Detect which cell encompasses the target text, then output its (x, y) center coordinate. 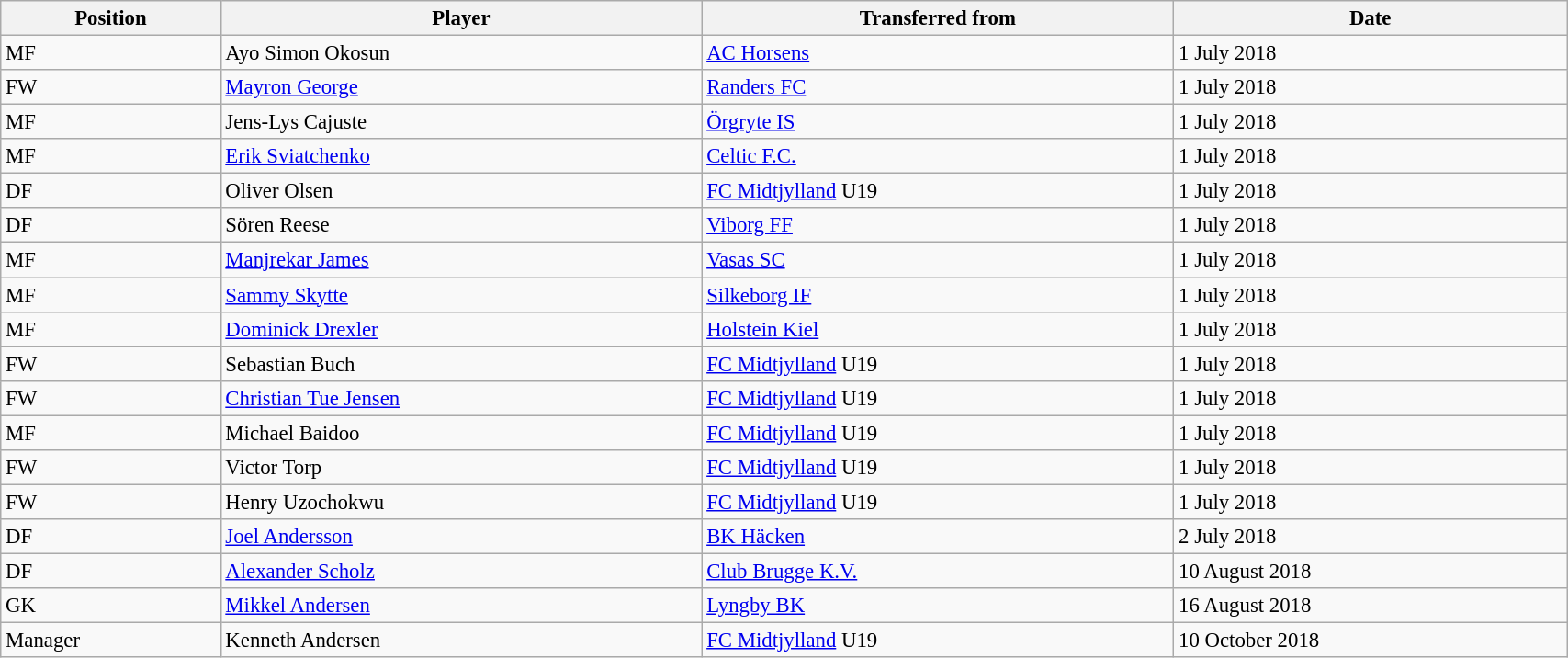
Viborg FF (938, 225)
16 August 2018 (1371, 606)
Henry Uzochokwu (461, 502)
2 July 2018 (1371, 537)
Holstein Kiel (938, 329)
Christian Tue Jensen (461, 398)
Örgryte IS (938, 122)
Transferred from (938, 18)
Sebastian Buch (461, 364)
Mayron George (461, 87)
Oliver Olsen (461, 191)
Sören Reese (461, 225)
GK (110, 606)
Ayo Simon Okosun (461, 53)
Vasas SC (938, 260)
10 October 2018 (1371, 641)
Michael Baidoo (461, 433)
Silkeborg IF (938, 295)
Date (1371, 18)
Kenneth Andersen (461, 641)
Mikkel Andersen (461, 606)
AC Horsens (938, 53)
Victor Torp (461, 468)
Club Brugge K.V. (938, 571)
Celtic F.C. (938, 156)
Randers FC (938, 87)
Joel Andersson (461, 537)
Lyngby BK (938, 606)
Dominick Drexler (461, 329)
Sammy Skytte (461, 295)
Manjrekar James (461, 260)
Erik Sviatchenko (461, 156)
Position (110, 18)
Jens-Lys Cajuste (461, 122)
Manager (110, 641)
Player (461, 18)
BK Häcken (938, 537)
Alexander Scholz (461, 571)
10 August 2018 (1371, 571)
